Identify which cell holds the provided text, then report its [x, y] central coordinate. 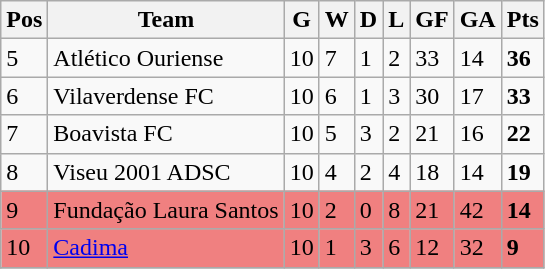
Viseu 2001 ADSC [166, 172]
42 [478, 210]
Boavista FC [166, 134]
Fundação Laura Santos [166, 210]
Vilaverdense FC [166, 96]
0 [368, 210]
16 [478, 134]
G [302, 20]
36 [522, 58]
19 [522, 172]
30 [432, 96]
32 [478, 248]
Team [166, 20]
GF [432, 20]
D [368, 20]
12 [432, 248]
GA [478, 20]
W [336, 20]
22 [522, 134]
Cadima [166, 248]
18 [432, 172]
17 [478, 96]
Atlético Ouriense [166, 58]
Pos [24, 20]
L [396, 20]
Pts [522, 20]
